Output the (X, Y) coordinate of the center of the cell containing the given text.  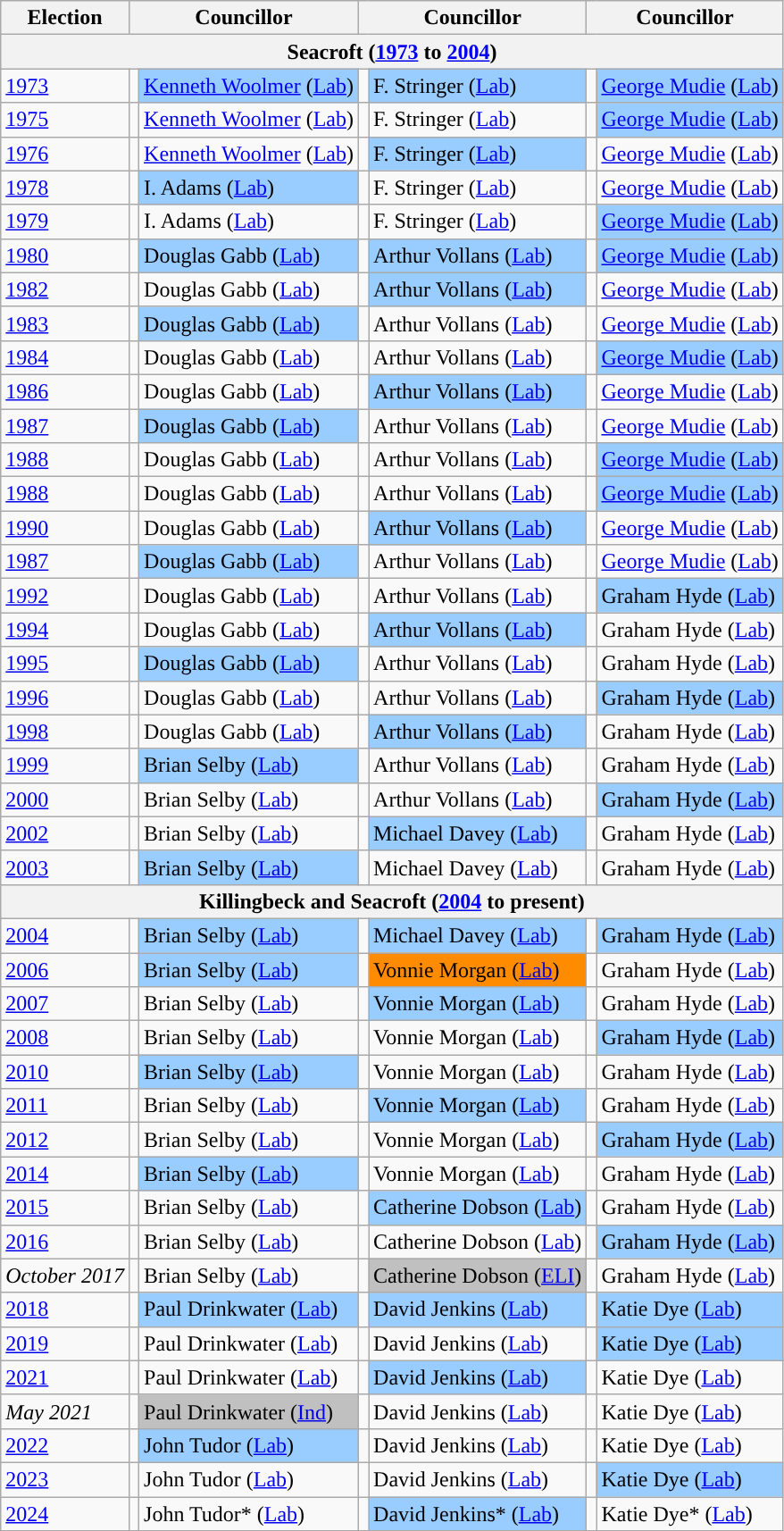
Seacroft (1973 to 2004) (392, 52)
Paul Drinkwater (Ind) (249, 1411)
1976 (65, 154)
2018 (65, 1309)
1996 (65, 698)
2012 (65, 1140)
1978 (65, 188)
Catherine Dobson (ELI) (478, 1276)
1986 (65, 391)
2006 (65, 969)
2022 (65, 1445)
1984 (65, 357)
1983 (65, 323)
2007 (65, 1004)
1999 (65, 765)
May 2021 (65, 1411)
2002 (65, 833)
1980 (65, 255)
1992 (65, 596)
2021 (65, 1377)
2011 (65, 1106)
1975 (65, 120)
2004 (65, 935)
2000 (65, 799)
Katie Dye* (Lab) (689, 1514)
2014 (65, 1174)
1998 (65, 732)
1973 (65, 86)
2010 (65, 1072)
John Tudor* (Lab) (249, 1514)
2016 (65, 1242)
Killingbeck and Seacroft (2004 to present) (392, 901)
1982 (65, 289)
1994 (65, 630)
2015 (65, 1208)
October 2017 (65, 1276)
1979 (65, 222)
2008 (65, 1038)
2023 (65, 1479)
David Jenkins* (Lab) (478, 1514)
2003 (65, 867)
Election (65, 18)
1995 (65, 664)
1990 (65, 528)
2024 (65, 1514)
2019 (65, 1343)
